For the text-containing cell, return its midpoint in (X, Y) coordinate format. 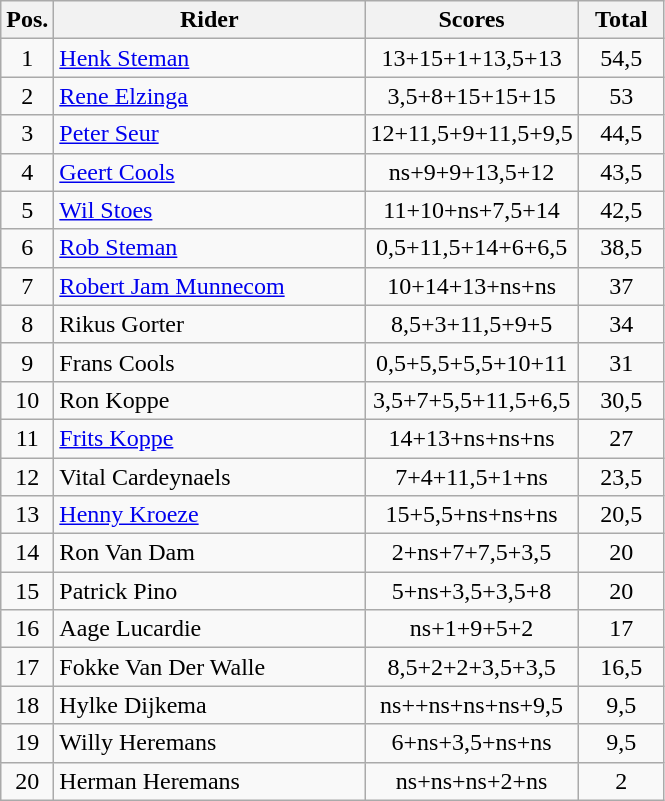
5 (28, 210)
42,5 (621, 210)
13 (28, 515)
14+13+ns+ns+ns (472, 438)
Aage Lucardie (210, 629)
Rob Steman (210, 248)
11+10+ns+7,5+14 (472, 210)
16 (28, 629)
Frits Koppe (210, 438)
Rider (210, 20)
0,5+5,5+5,5+10+11 (472, 362)
20,5 (621, 515)
8,5+3+11,5+9+5 (472, 324)
Rikus Gorter (210, 324)
Total (621, 20)
54,5 (621, 58)
8,5+2+2+3,5+3,5 (472, 667)
19 (28, 743)
ns+1+9+5+2 (472, 629)
ns+ns+ns+2+ns (472, 781)
Ron Van Dam (210, 553)
43,5 (621, 172)
6 (28, 248)
Rene Elzinga (210, 96)
53 (621, 96)
Ron Koppe (210, 400)
Geert Cools (210, 172)
31 (621, 362)
Vital Cardeynaels (210, 477)
Pos. (28, 20)
0,5+11,5+14+6+6,5 (472, 248)
1 (28, 58)
3 (28, 134)
4 (28, 172)
Henk Steman (210, 58)
Patrick Pino (210, 591)
7+4+11,5+1+ns (472, 477)
ns+9+9+13,5+12 (472, 172)
15 (28, 591)
3,5+7+5,5+11,5+6,5 (472, 400)
9 (28, 362)
30,5 (621, 400)
10+14+13+ns+ns (472, 286)
Fokke Van Der Walle (210, 667)
11 (28, 438)
Scores (472, 20)
12+11,5+9+11,5+9,5 (472, 134)
10 (28, 400)
13+15+1+13,5+13 (472, 58)
38,5 (621, 248)
Hylke Dijkema (210, 705)
6+ns+3,5+ns+ns (472, 743)
16,5 (621, 667)
2+ns+7+7,5+3,5 (472, 553)
Robert Jam Munnecom (210, 286)
12 (28, 477)
Herman Heremans (210, 781)
23,5 (621, 477)
44,5 (621, 134)
18 (28, 705)
8 (28, 324)
27 (621, 438)
Wil Stoes (210, 210)
5+ns+3,5+3,5+8 (472, 591)
3,5+8+15+15+15 (472, 96)
Frans Cools (210, 362)
14 (28, 553)
34 (621, 324)
Willy Heremans (210, 743)
15+5,5+ns+ns+ns (472, 515)
ns++ns+ns+ns+9,5 (472, 705)
37 (621, 286)
7 (28, 286)
Peter Seur (210, 134)
Henny Kroeze (210, 515)
